Detect which cell encompasses the target text, then output its [x, y] center coordinate. 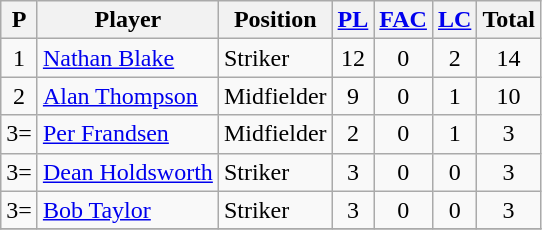
P [20, 20]
Dean Holdsworth [128, 172]
Nathan Blake [128, 58]
LC [454, 20]
9 [353, 96]
Alan Thompson [128, 96]
10 [509, 96]
PL [353, 20]
Position [275, 20]
Per Frandsen [128, 134]
Player [128, 20]
Total [509, 20]
14 [509, 58]
12 [353, 58]
Bob Taylor [128, 210]
FAC [404, 20]
